For the text-containing cell, return its midpoint in [x, y] coordinate format. 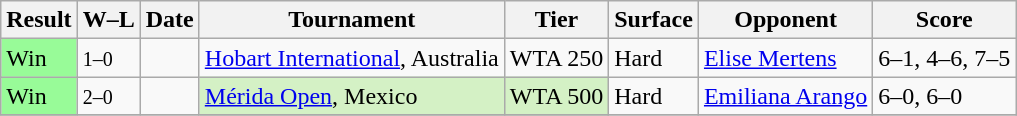
6–0, 6–0 [944, 96]
Surface [654, 20]
Score [944, 20]
6–1, 4–6, 7–5 [944, 58]
Opponent [785, 20]
1–0 [108, 58]
Date [170, 20]
Result [39, 20]
2–0 [108, 96]
Hobart International, Australia [352, 58]
Tier [556, 20]
Emiliana Arango [785, 96]
W–L [108, 20]
WTA 500 [556, 96]
WTA 250 [556, 58]
Elise Mertens [785, 58]
Tournament [352, 20]
Mérida Open, Mexico [352, 96]
